For the text-containing cell, return its midpoint in [X, Y] coordinate format. 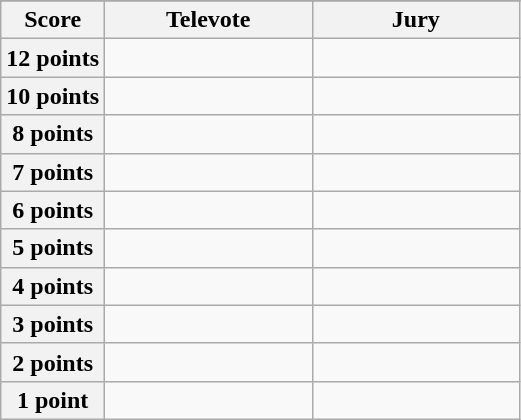
3 points [53, 324]
12 points [53, 58]
Score [53, 20]
8 points [53, 134]
5 points [53, 248]
7 points [53, 172]
2 points [53, 362]
Jury [416, 20]
10 points [53, 96]
6 points [53, 210]
1 point [53, 400]
Televote [209, 20]
4 points [53, 286]
